Return (x, y) of the center of cell containing provided text 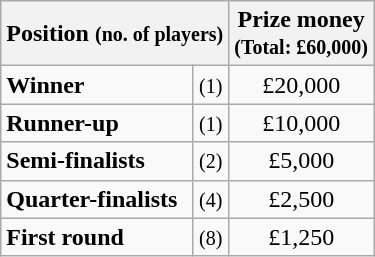
Quarter-finalists (97, 199)
£2,500 (302, 199)
Position (no. of players) (115, 34)
(8) (211, 237)
(4) (211, 199)
Prize money(Total: £60,000) (302, 34)
£20,000 (302, 85)
Runner-up (97, 123)
Semi-finalists (97, 161)
(2) (211, 161)
Winner (97, 85)
First round (97, 237)
£5,000 (302, 161)
£10,000 (302, 123)
£1,250 (302, 237)
